Detect which cell encompasses the target text, then output its [x, y] center coordinate. 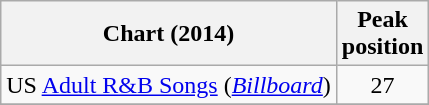
27 [382, 85]
Peakposition [382, 34]
Chart (2014) [169, 34]
US Adult R&B Songs (Billboard) [169, 85]
